Return the [x, y] coordinate for the center point of the cell that contains the specified text.  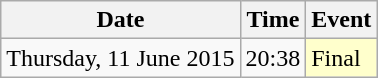
Final [342, 58]
Event [342, 20]
Thursday, 11 June 2015 [120, 58]
Time [273, 20]
20:38 [273, 58]
Date [120, 20]
